For the text-containing cell, return its midpoint in (X, Y) coordinate format. 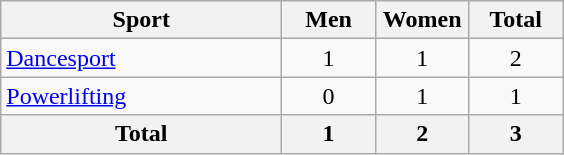
3 (516, 134)
Men (329, 20)
0 (329, 96)
Sport (142, 20)
Powerlifting (142, 96)
Women (422, 20)
Dancesport (142, 58)
